Extract the [X, Y] coordinate from the center of the cell holding the provided text.  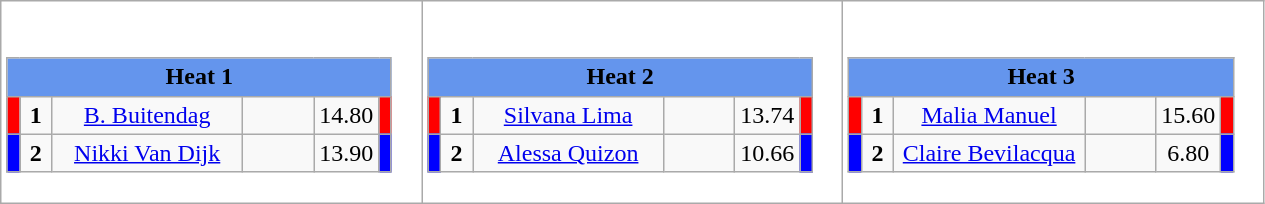
14.80 [346, 115]
10.66 [768, 153]
Silvana Lima [568, 115]
6.80 [1188, 153]
Malia Manuel [990, 115]
Claire Bevilacqua [990, 153]
B. Buitendag [148, 115]
13.90 [346, 153]
Nikki Van Dijk [148, 153]
Heat 2 [620, 77]
15.60 [1188, 115]
Heat 3 1 Malia Manuel 15.60 2 Claire Bevilacqua 6.80 [1054, 102]
Alessa Quizon [568, 153]
13.74 [768, 115]
Heat 1 [199, 77]
Heat 1 1 B. Buitendag 14.80 2 Nikki Van Dijk 13.90 [212, 102]
Heat 2 1 Silvana Lima 13.74 2 Alessa Quizon 10.66 [632, 102]
Heat 3 [1041, 77]
